Pinpoint the cell where the given text exists, returning its (x, y) midpoint coordinate. 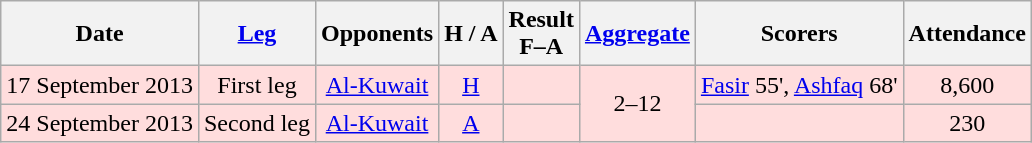
Date (100, 34)
First leg (256, 85)
H / A (471, 34)
Leg (256, 34)
Aggregate (637, 34)
Fasir 55', Ashfaq 68' (799, 85)
H (471, 85)
Attendance (967, 34)
ResultF–A (541, 34)
8,600 (967, 85)
17 September 2013 (100, 85)
230 (967, 123)
Opponents (376, 34)
24 September 2013 (100, 123)
Second leg (256, 123)
Scorers (799, 34)
A (471, 123)
2–12 (637, 104)
